From the cell containing the given text, extract its center point as [X, Y] coordinate. 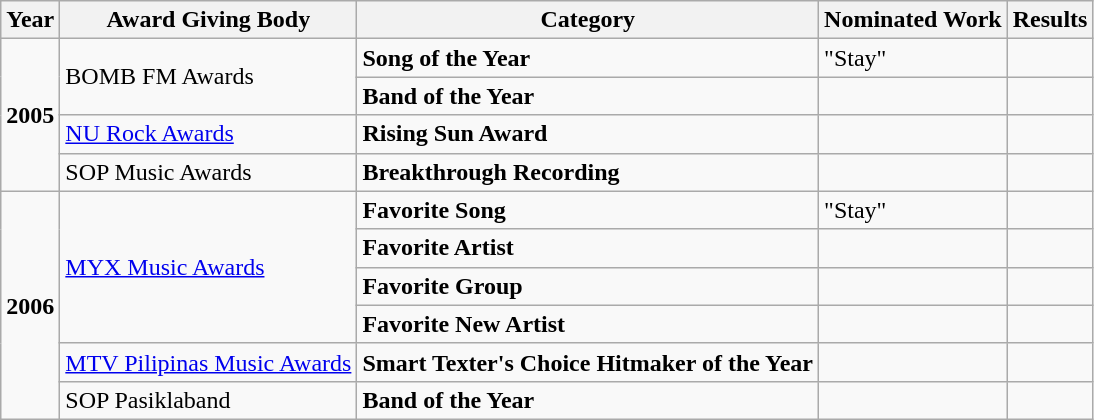
Breakthrough Recording [588, 172]
NU Rock Awards [208, 134]
Favorite Song [588, 210]
Nominated Work [914, 20]
Song of the Year [588, 58]
Smart Texter's Choice Hitmaker of the Year [588, 362]
Favorite New Artist [588, 324]
Favorite Artist [588, 248]
Rising Sun Award [588, 134]
Year [30, 20]
SOP Music Awards [208, 172]
2005 [30, 115]
MYX Music Awards [208, 267]
Favorite Group [588, 286]
Category [588, 20]
2006 [30, 305]
Award Giving Body [208, 20]
SOP Pasiklaband [208, 400]
BOMB FM Awards [208, 77]
MTV Pilipinas Music Awards [208, 362]
Results [1050, 20]
